Detect which cell encompasses the target text, then output its (X, Y) center coordinate. 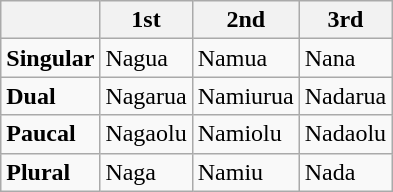
Naga (146, 172)
3rd (345, 20)
1st (146, 20)
Namua (246, 58)
Nagaolu (146, 134)
Nadaolu (345, 134)
Namiu (246, 172)
Nada (345, 172)
2nd (246, 20)
Nadarua (345, 96)
Plural (50, 172)
Nagua (146, 58)
Nagarua (146, 96)
Singular (50, 58)
Paucal (50, 134)
Dual (50, 96)
Nana (345, 58)
Namiolu (246, 134)
Namiurua (246, 96)
